Search for the cell housing the specified text and yield its [x, y] center coordinate. 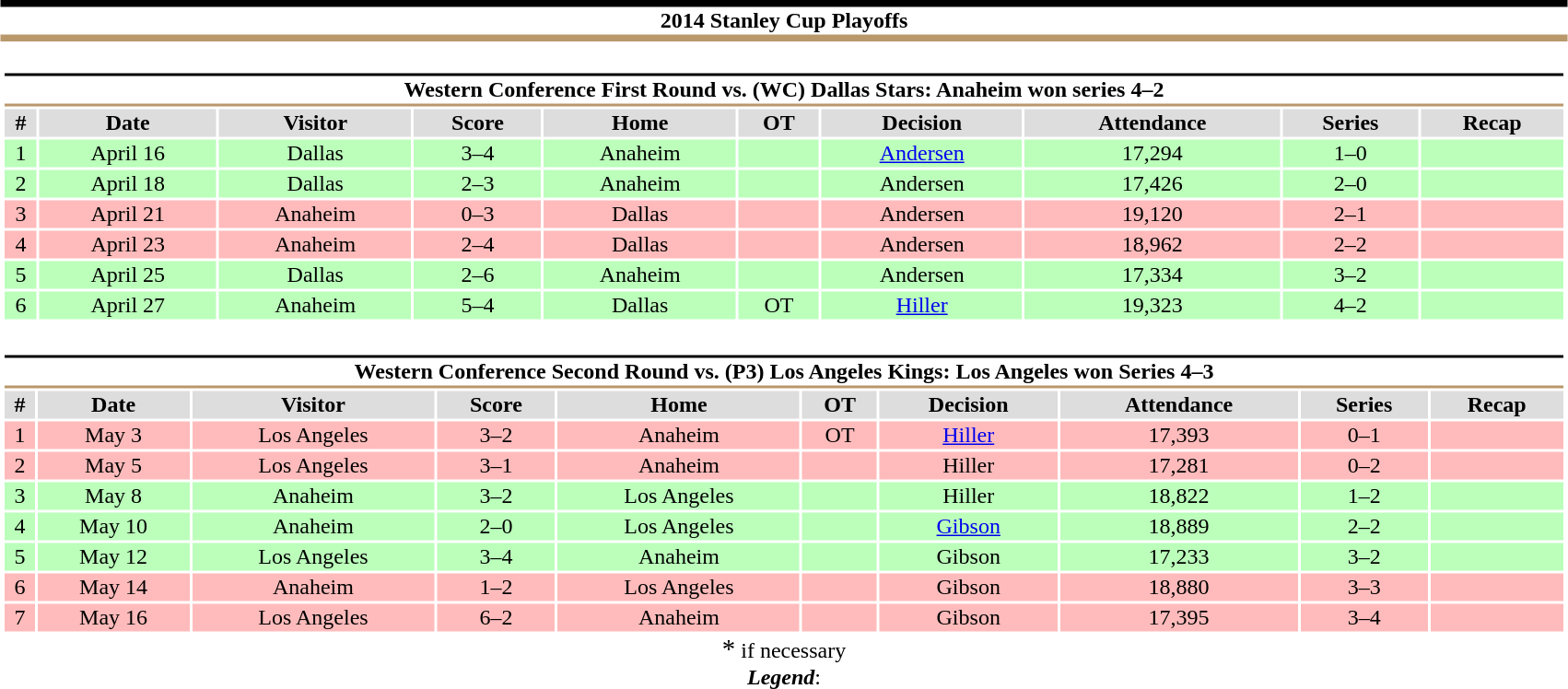
April 16 [128, 154]
18,889 [1178, 526]
May 10 [112, 526]
18,822 [1178, 496]
May 5 [112, 465]
Western Conference Second Round vs. (P3) Los Angeles Kings: Los Angeles won Series 4–3 [783, 372]
2014 Stanley Cup Playoffs [784, 20]
Western Conference First Round vs. (WC) Dallas Stars: Anaheim won series 4–2 [783, 90]
April 21 [128, 215]
May 16 [112, 618]
17,395 [1178, 618]
6–2 [496, 618]
3–1 [496, 465]
May 8 [112, 496]
2–6 [478, 275]
3–3 [1364, 587]
April 25 [128, 275]
17,281 [1178, 465]
17,294 [1153, 154]
18,962 [1153, 244]
17,426 [1153, 183]
2–3 [478, 183]
18,880 [1178, 587]
0–3 [478, 215]
19,323 [1153, 305]
April 18 [128, 183]
17,233 [1178, 557]
7 [19, 618]
4–2 [1351, 305]
0–1 [1364, 436]
1–0 [1351, 154]
17,393 [1178, 436]
2–4 [478, 244]
5–4 [478, 305]
May 12 [112, 557]
April 23 [128, 244]
May 3 [112, 436]
May 14 [112, 587]
2–1 [1351, 215]
17,334 [1153, 275]
0–2 [1364, 465]
19,120 [1153, 215]
April 27 [128, 305]
